Identify which cell holds the provided text, then report its (x, y) central coordinate. 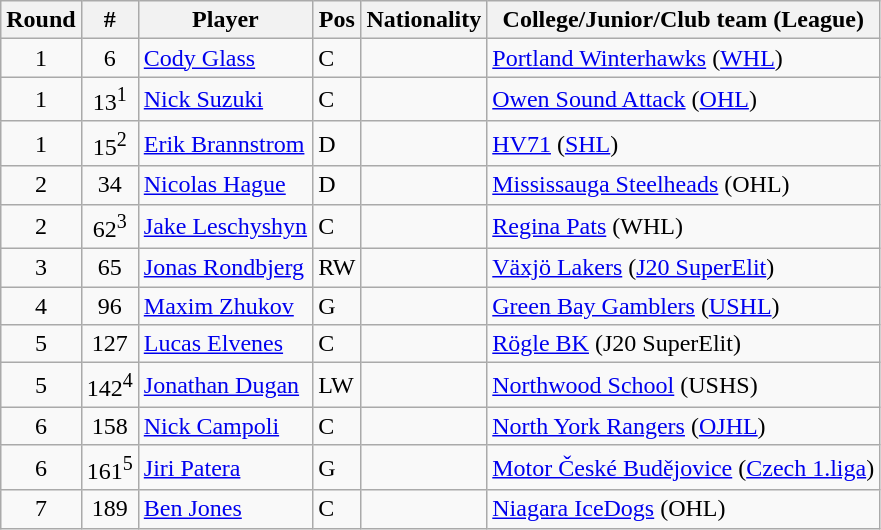
1615 (110, 468)
Nick Campoli (225, 426)
Regina Pats (WHL) (684, 226)
Owen Sound Attack (OHL) (684, 100)
152 (110, 144)
4 (41, 306)
7 (41, 509)
Round (41, 20)
34 (110, 185)
Nick Suzuki (225, 100)
Player (225, 20)
Portland Winterhawks (WHL) (684, 58)
Mississauga Steelheads (OHL) (684, 185)
Motor České Budějovice (Czech 1.liga) (684, 468)
Jiri Patera (225, 468)
623 (110, 226)
Jake Leschyshyn (225, 226)
65 (110, 268)
HV71 (SHL) (684, 144)
RW (337, 268)
College/Junior/Club team (League) (684, 20)
131 (110, 100)
Jonathan Dugan (225, 386)
127 (110, 344)
Cody Glass (225, 58)
Jonas Rondbjerg (225, 268)
Ben Jones (225, 509)
189 (110, 509)
Lucas Elvenes (225, 344)
Växjö Lakers (J20 SuperElit) (684, 268)
# (110, 20)
Pos (337, 20)
Nationality (424, 20)
LW (337, 386)
Rögle BK (J20 SuperElit) (684, 344)
Erik Brannstrom (225, 144)
96 (110, 306)
3 (41, 268)
158 (110, 426)
1424 (110, 386)
Green Bay Gamblers (USHL) (684, 306)
Niagara IceDogs (OHL) (684, 509)
Maxim Zhukov (225, 306)
Nicolas Hague (225, 185)
North York Rangers (OJHL) (684, 426)
Northwood School (USHS) (684, 386)
